Capture the cell that displays the provided text and extract its [x, y] central coordinate. 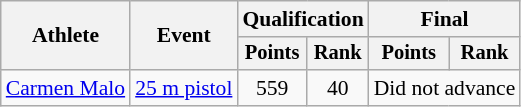
25 m pistol [184, 88]
40 [338, 88]
Carmen Malo [66, 88]
Final [445, 19]
Event [184, 36]
Athlete [66, 36]
Did not advance [445, 88]
Qualification [302, 19]
559 [272, 88]
